Provide the (x, y) coordinate of the cell's center where the given text is located.  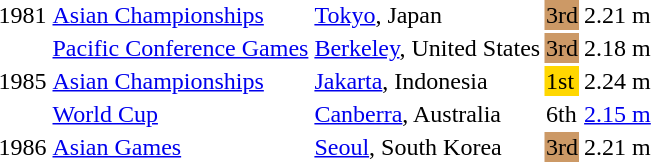
6th (562, 114)
1st (562, 81)
Asian Games (180, 147)
Jakarta, Indonesia (428, 81)
Tokyo, Japan (428, 15)
Seoul, South Korea (428, 147)
Pacific Conference Games (180, 48)
Berkeley, United States (428, 48)
Canberra, Australia (428, 114)
World Cup (180, 114)
